Pinpoint the cell where the given text exists, returning its [x, y] midpoint coordinate. 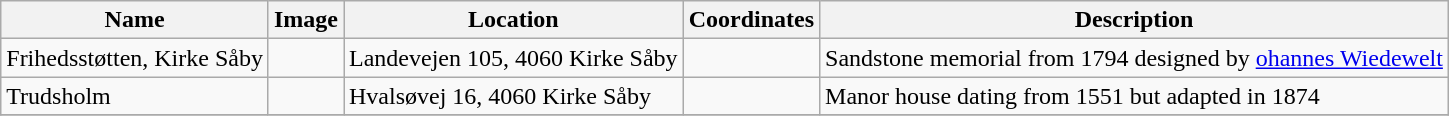
Location [514, 20]
Landevejen 105, 4060 Kirke Såby [514, 58]
Frihedsstøtten, Kirke Såby [135, 58]
Description [1134, 20]
Hvalsøvej 16, 4060 Kirke Såby [514, 96]
Image [306, 20]
Trudsholm [135, 96]
Manor house dating from 1551 but adapted in 1874 [1134, 96]
Coordinates [751, 20]
Name [135, 20]
Sandstone memorial from 1794 designed by ohannes Wiedewelt [1134, 58]
